Search for the cell housing the specified text and yield its (x, y) center coordinate. 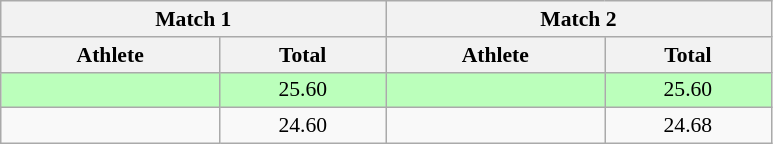
24.68 (688, 126)
24.60 (303, 126)
Match 1 (194, 19)
Match 2 (578, 19)
